Detect which cell encompasses the target text, then output its (X, Y) center coordinate. 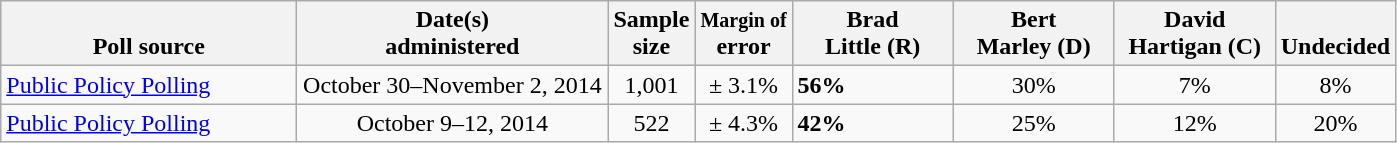
56% (872, 85)
DavidHartigan (C) (1194, 34)
BertMarley (D) (1034, 34)
Poll source (149, 34)
20% (1335, 123)
25% (1034, 123)
BradLittle (R) (872, 34)
October 9–12, 2014 (452, 123)
7% (1194, 85)
± 3.1% (744, 85)
12% (1194, 123)
Date(s)administered (452, 34)
8% (1335, 85)
Margin oferror (744, 34)
Undecided (1335, 34)
Samplesize (652, 34)
1,001 (652, 85)
± 4.3% (744, 123)
522 (652, 123)
October 30–November 2, 2014 (452, 85)
42% (872, 123)
30% (1034, 85)
